Detect which cell encompasses the target text, then output its [X, Y] center coordinate. 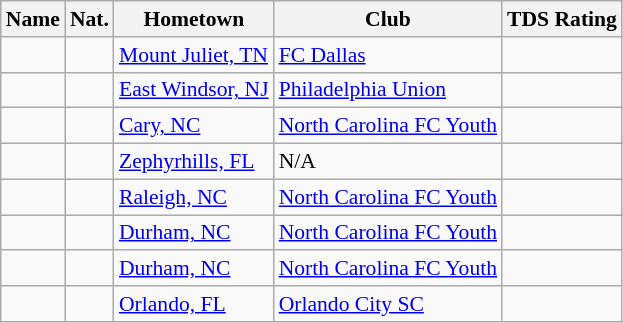
TDS Rating [562, 19]
Orlando City SC [388, 304]
Hometown [194, 19]
Raleigh, NC [194, 197]
Orlando, FL [194, 304]
FC Dallas [388, 55]
Cary, NC [194, 126]
N/A [388, 162]
Mount Juliet, TN [194, 55]
Club [388, 19]
Philadelphia Union [388, 90]
Zephyrhills, FL [194, 162]
East Windsor, NJ [194, 90]
Nat. [90, 19]
Name [33, 19]
